Return (X, Y) of the center of cell containing provided text 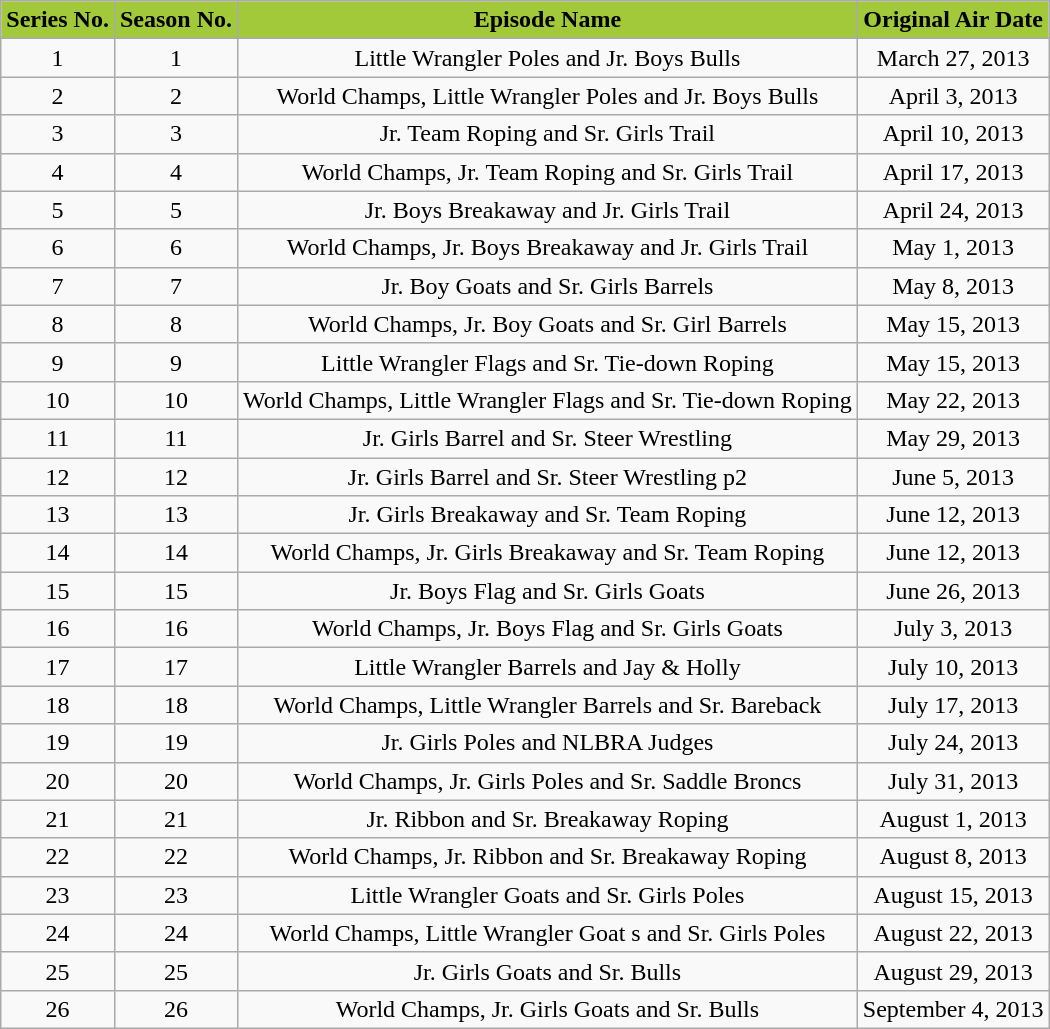
August 22, 2013 (953, 933)
August 29, 2013 (953, 971)
April 24, 2013 (953, 210)
World Champs, Little Wrangler Poles and Jr. Boys Bulls (548, 96)
July 31, 2013 (953, 781)
Little Wrangler Flags and Sr. Tie-down Roping (548, 362)
August 1, 2013 (953, 819)
Jr. Boys Flag and Sr. Girls Goats (548, 591)
Little Wrangler Barrels and Jay & Holly (548, 667)
Jr. Girls Poles and NLBRA Judges (548, 743)
August 15, 2013 (953, 895)
Jr. Girls Breakaway and Sr. Team Roping (548, 515)
World Champs, Jr. Ribbon and Sr. Breakaway Roping (548, 857)
September 4, 2013 (953, 1009)
June 26, 2013 (953, 591)
May 22, 2013 (953, 400)
Jr. Girls Goats and Sr. Bulls (548, 971)
July 3, 2013 (953, 629)
May 29, 2013 (953, 438)
World Champs, Jr. Girls Goats and Sr. Bulls (548, 1009)
Little Wrangler Goats and Sr. Girls Poles (548, 895)
Jr. Boy Goats and Sr. Girls Barrels (548, 286)
World Champs, Little Wrangler Barrels and Sr. Bareback (548, 705)
April 3, 2013 (953, 96)
Series No. (58, 20)
Jr. Ribbon and Sr. Breakaway Roping (548, 819)
World Champs, Jr. Boys Flag and Sr. Girls Goats (548, 629)
World Champs, Little Wrangler Flags and Sr. Tie-down Roping (548, 400)
World Champs, Jr. Boys Breakaway and Jr. Girls Trail (548, 248)
June 5, 2013 (953, 477)
Jr. Boys Breakaway and Jr. Girls Trail (548, 210)
World Champs, Jr. Girls Breakaway and Sr. Team Roping (548, 553)
Jr. Girls Barrel and Sr. Steer Wrestling (548, 438)
April 10, 2013 (953, 134)
July 10, 2013 (953, 667)
July 24, 2013 (953, 743)
World Champs, Jr. Girls Poles and Sr. Saddle Broncs (548, 781)
August 8, 2013 (953, 857)
March 27, 2013 (953, 58)
Original Air Date (953, 20)
May 8, 2013 (953, 286)
World Champs, Jr. Team Roping and Sr. Girls Trail (548, 172)
World Champs, Little Wrangler Goat s and Sr. Girls Poles (548, 933)
April 17, 2013 (953, 172)
May 1, 2013 (953, 248)
Episode Name (548, 20)
Little Wrangler Poles and Jr. Boys Bulls (548, 58)
Jr. Girls Barrel and Sr. Steer Wrestling p2 (548, 477)
World Champs, Jr. Boy Goats and Sr. Girl Barrels (548, 324)
Jr. Team Roping and Sr. Girls Trail (548, 134)
Season No. (176, 20)
July 17, 2013 (953, 705)
